Extract the (X, Y) coordinate from the center of the cell holding the provided text.  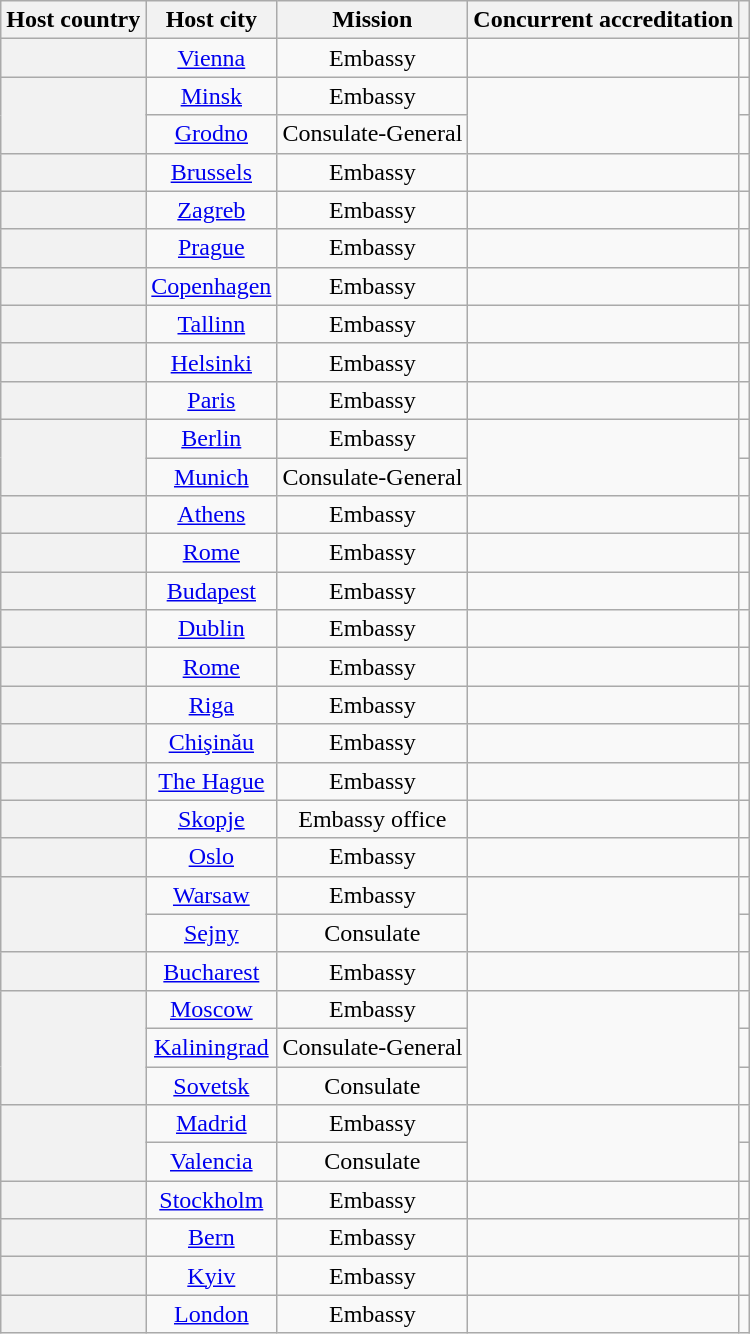
Chişinău (212, 743)
Zagreb (212, 210)
Skopje (212, 819)
Copenhagen (212, 286)
Sejny (212, 933)
Brussels (212, 172)
Budapest (212, 591)
Host country (74, 20)
Concurrent accreditation (604, 20)
Oslo (212, 857)
London (212, 1314)
Athens (212, 515)
The Hague (212, 781)
Warsaw (212, 895)
Dublin (212, 629)
Prague (212, 248)
Madrid (212, 1124)
Riga (212, 705)
Moscow (212, 1009)
Host city (212, 20)
Munich (212, 477)
Stockholm (212, 1200)
Berlin (212, 438)
Valencia (212, 1162)
Helsinki (212, 362)
Mission (372, 20)
Kaliningrad (212, 1047)
Paris (212, 400)
Minsk (212, 96)
Tallinn (212, 324)
Kyiv (212, 1276)
Embassy office (372, 819)
Sovetsk (212, 1085)
Grodno (212, 134)
Bucharest (212, 971)
Bern (212, 1238)
Vienna (212, 58)
